Extract the [X, Y] coordinate from the center of the cell holding the provided text.  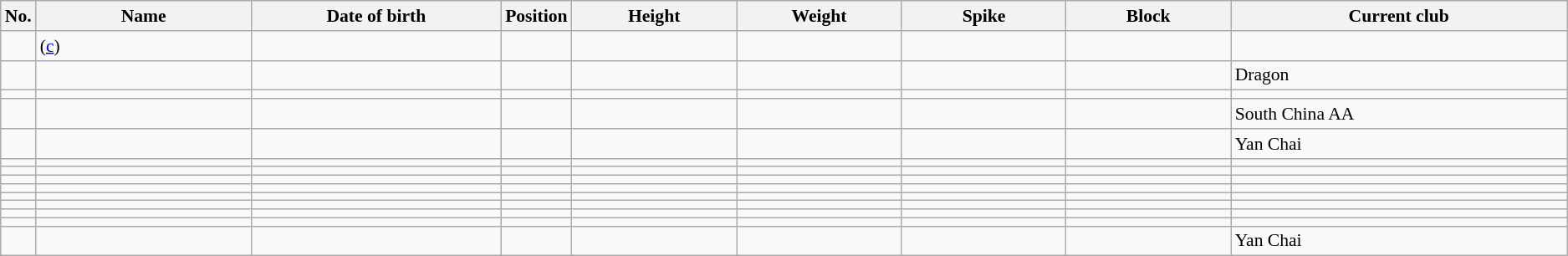
South China AA [1399, 114]
(c) [144, 46]
Dragon [1399, 75]
Date of birth [376, 16]
Block [1149, 16]
No. [18, 16]
Name [144, 16]
Position [536, 16]
Current club [1399, 16]
Height [654, 16]
Spike [983, 16]
Weight [820, 16]
